Find where the given text appears and provide that cell's center as (X, Y) coordinate. 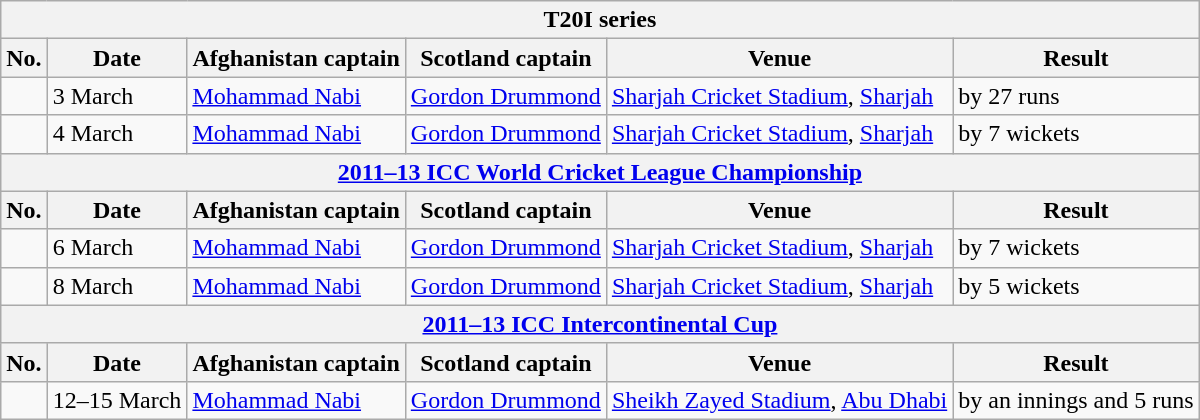
4 March (117, 134)
3 March (117, 96)
12–15 March (117, 400)
by 27 runs (1076, 96)
2011–13 ICC World Cricket League Championship (600, 172)
2011–13 ICC Intercontinental Cup (600, 324)
6 March (117, 248)
Sheikh Zayed Stadium, Abu Dhabi (779, 400)
8 March (117, 286)
by 5 wickets (1076, 286)
T20I series (600, 20)
by an innings and 5 runs (1076, 400)
